Pinpoint the cell where the given text exists, returning its [x, y] midpoint coordinate. 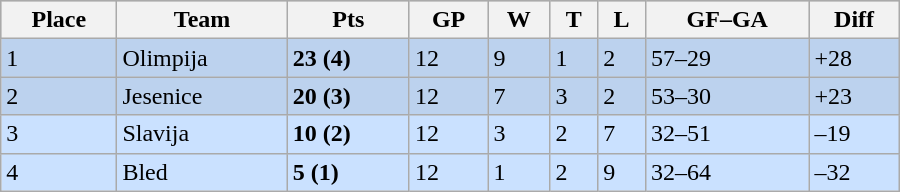
–32 [854, 172]
Diff [854, 20]
–19 [854, 134]
20 (3) [348, 96]
GP [448, 20]
Team [202, 20]
32–51 [728, 134]
+28 [854, 58]
GF–GA [728, 20]
Place [59, 20]
+23 [854, 96]
Olimpija [202, 58]
57–29 [728, 58]
10 (2) [348, 134]
23 (4) [348, 58]
32–64 [728, 172]
5 (1) [348, 172]
L [622, 20]
53–30 [728, 96]
W [519, 20]
Pts [348, 20]
T [574, 20]
4 [59, 172]
Bled [202, 172]
Slavija [202, 134]
Jesenice [202, 96]
